Locate the cell with the specified text and output its (x, y) center coordinate. 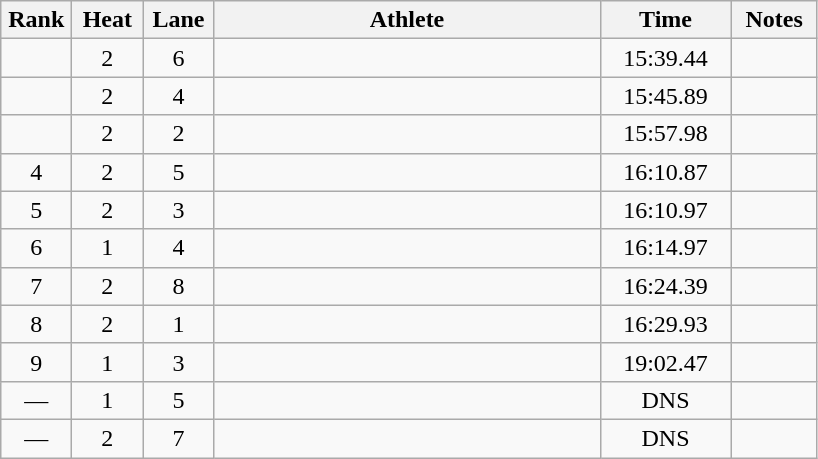
16:14.97 (666, 248)
16:10.87 (666, 172)
16:10.97 (666, 210)
16:24.39 (666, 286)
9 (36, 362)
15:39.44 (666, 58)
15:45.89 (666, 96)
Lane (178, 20)
Rank (36, 20)
16:29.93 (666, 324)
15:57.98 (666, 134)
Heat (108, 20)
Athlete (407, 20)
Notes (774, 20)
Time (666, 20)
19:02.47 (666, 362)
